For the text-containing cell, return its midpoint in [X, Y] coordinate format. 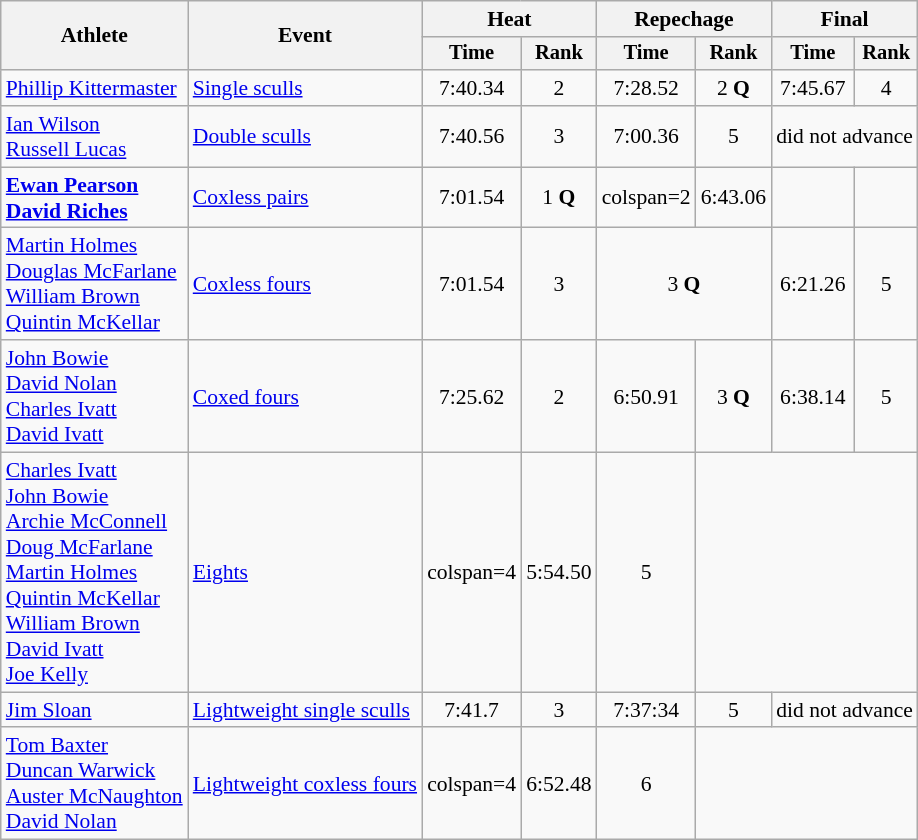
Lightweight single sculls [305, 710]
Phillip Kittermaster [94, 88]
7:25.62 [472, 396]
7:40.34 [472, 88]
6:43.06 [734, 198]
Eights [305, 573]
Martin HolmesDouglas McFarlaneWilliam BrownQuintin McKellar [94, 284]
6:38.14 [812, 396]
Repechage [684, 19]
6:21.26 [812, 284]
Coxless pairs [305, 198]
John BowieDavid NolanCharles IvattDavid Ivatt [94, 396]
7:28.52 [646, 88]
2 Q [734, 88]
Coxed fours [305, 396]
7:45.67 [812, 88]
Final [844, 19]
Charles IvattJohn BowieArchie McConnellDoug McFarlaneMartin HolmesQuintin McKellarWilliam BrownDavid IvattJoe Kelly [94, 573]
6:50.91 [646, 396]
colspan=2 [646, 198]
Double sculls [305, 136]
7:00.36 [646, 136]
6 [646, 784]
4 [886, 88]
Ewan PearsonDavid Riches [94, 198]
Coxless fours [305, 284]
Ian WilsonRussell Lucas [94, 136]
6:52.48 [558, 784]
Jim Sloan [94, 710]
Athlete [94, 36]
Heat [510, 19]
Single sculls [305, 88]
1 Q [558, 198]
Event [305, 36]
7:41.7 [472, 710]
5:54.50 [558, 573]
7:37:34 [646, 710]
Lightweight coxless fours [305, 784]
Tom BaxterDuncan WarwickAuster McNaughtonDavid Nolan [94, 784]
7:40.56 [472, 136]
